Provide the (x, y) coordinate of the cell's center where the given text is located.  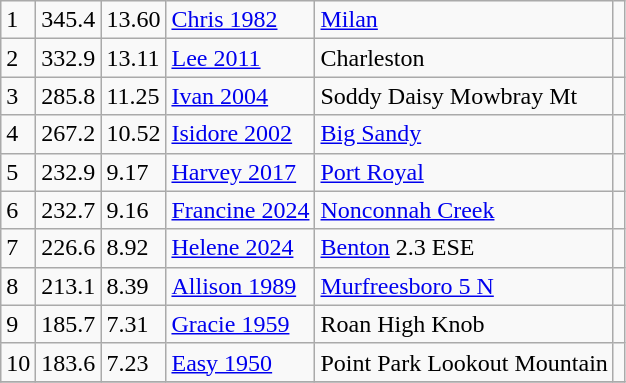
3 (18, 96)
Soddy Daisy Mowbray Mt (464, 96)
Lee 2011 (240, 58)
1 (18, 20)
4 (18, 134)
9 (18, 324)
213.1 (68, 286)
9.17 (134, 172)
8 (18, 286)
10.52 (134, 134)
Roan High Knob (464, 324)
11.25 (134, 96)
Chris 1982 (240, 20)
8.39 (134, 286)
226.6 (68, 248)
Ivan 2004 (240, 96)
6 (18, 210)
Easy 1950 (240, 362)
Gracie 1959 (240, 324)
285.8 (68, 96)
232.7 (68, 210)
Big Sandy (464, 134)
Murfreesboro 5 N (464, 286)
Charleston (464, 58)
7 (18, 248)
9.16 (134, 210)
267.2 (68, 134)
10 (18, 362)
232.9 (68, 172)
7.23 (134, 362)
Benton 2.3 ESE (464, 248)
Port Royal (464, 172)
2 (18, 58)
185.7 (68, 324)
5 (18, 172)
345.4 (68, 20)
13.11 (134, 58)
183.6 (68, 362)
Francine 2024 (240, 210)
Allison 1989 (240, 286)
332.9 (68, 58)
Helene 2024 (240, 248)
Milan (464, 20)
Nonconnah Creek (464, 210)
13.60 (134, 20)
8.92 (134, 248)
7.31 (134, 324)
Point Park Lookout Mountain (464, 362)
Isidore 2002 (240, 134)
Harvey 2017 (240, 172)
